Capture the cell that displays the provided text and extract its [x, y] central coordinate. 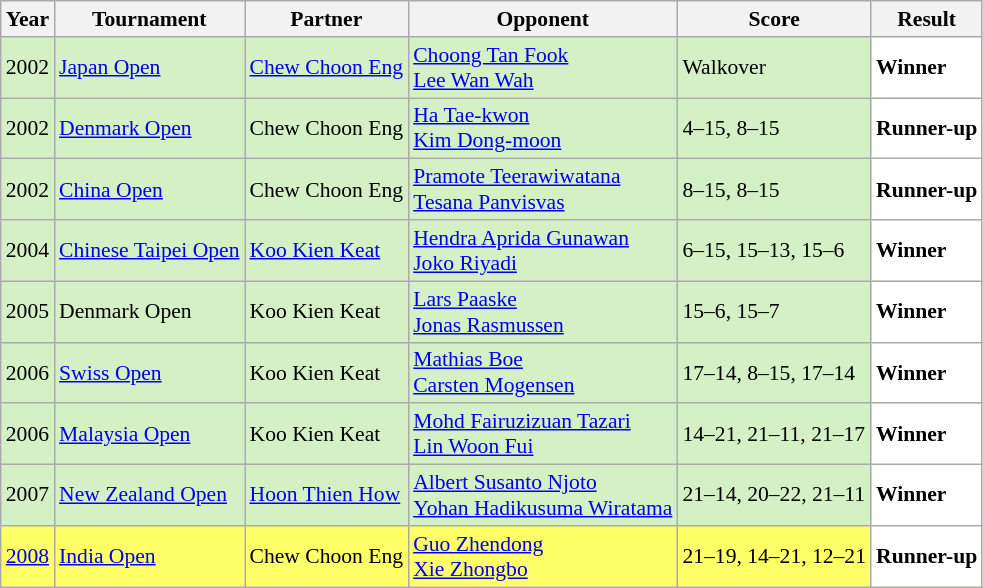
21–14, 20–22, 21–11 [774, 496]
2005 [28, 312]
Tournament [149, 19]
Malaysia Open [149, 434]
Mohd Fairuzizuan Tazari Lin Woon Fui [542, 434]
Lars Paaske Jonas Rasmussen [542, 312]
New Zealand Open [149, 496]
China Open [149, 190]
Opponent [542, 19]
Hendra Aprida Gunawan Joko Riyadi [542, 250]
Albert Susanto Njoto Yohan Hadikusuma Wiratama [542, 496]
2008 [28, 556]
Pramote Teerawiwatana Tesana Panvisvas [542, 190]
Score [774, 19]
Chinese Taipei Open [149, 250]
2007 [28, 496]
14–21, 21–11, 21–17 [774, 434]
15–6, 15–7 [774, 312]
Swiss Open [149, 372]
India Open [149, 556]
Result [926, 19]
Mathias Boe Carsten Mogensen [542, 372]
Walkover [774, 68]
17–14, 8–15, 17–14 [774, 372]
4–15, 8–15 [774, 128]
Hoon Thien How [326, 496]
Ha Tae-kwon Kim Dong-moon [542, 128]
Choong Tan Fook Lee Wan Wah [542, 68]
Year [28, 19]
2004 [28, 250]
Partner [326, 19]
Japan Open [149, 68]
21–19, 14–21, 12–21 [774, 556]
6–15, 15–13, 15–6 [774, 250]
Guo Zhendong Xie Zhongbo [542, 556]
8–15, 8–15 [774, 190]
